Output the [x, y] coordinate of the center of the cell containing the given text.  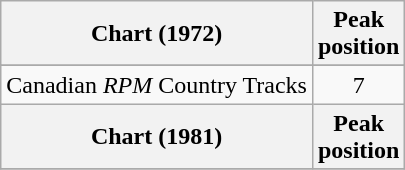
7 [358, 85]
Chart (1981) [157, 136]
Chart (1972) [157, 34]
Canadian RPM Country Tracks [157, 85]
